From the cell containing the given text, extract its center point as [X, Y] coordinate. 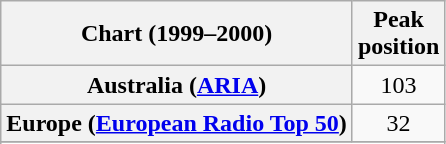
Peakposition [398, 34]
Chart (1999–2000) [177, 34]
32 [398, 123]
Europe (European Radio Top 50) [177, 123]
103 [398, 85]
Australia (ARIA) [177, 85]
